Return the (X, Y) coordinate for the center point of the cell that contains the specified text.  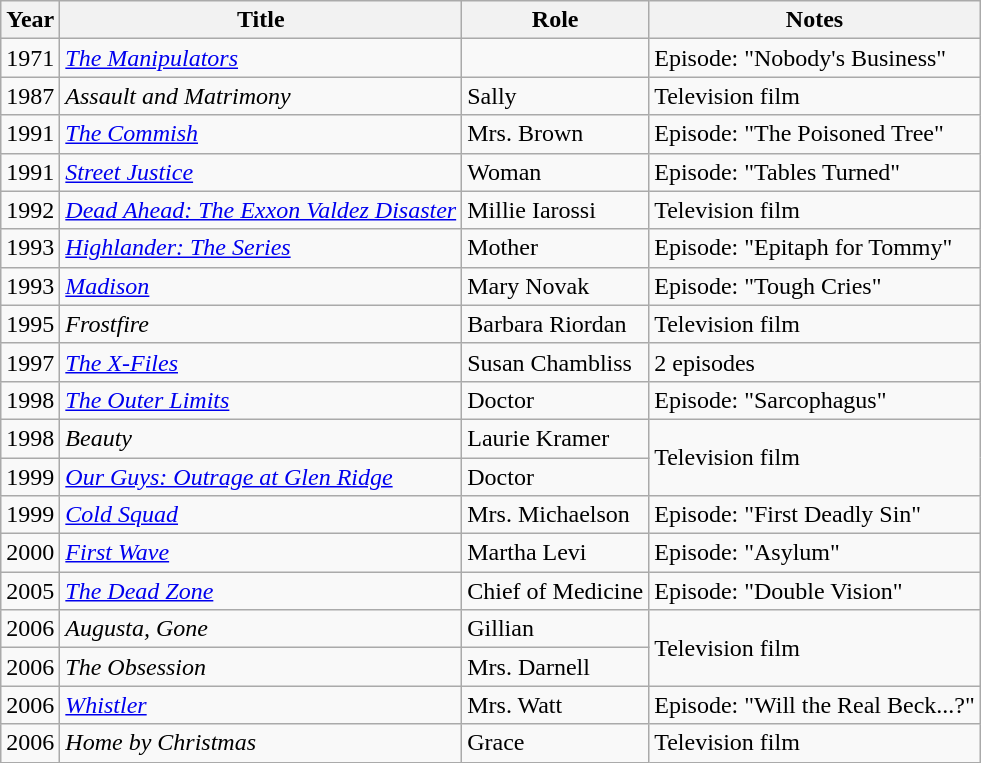
Martha Levi (556, 553)
Highlander: The Series (261, 248)
Episode: "Tables Turned" (815, 172)
Episode: "First Deadly Sin" (815, 515)
The Commish (261, 134)
The Dead Zone (261, 591)
Episode: "Will the Real Beck...?" (815, 705)
Beauty (261, 438)
1995 (30, 324)
2000 (30, 553)
The Obsession (261, 667)
Episode: "Double Vision" (815, 591)
Gillian (556, 629)
Dead Ahead: The Exxon Valdez Disaster (261, 210)
Mrs. Brown (556, 134)
Sally (556, 96)
Assault and Matrimony (261, 96)
Barbara Riordan (556, 324)
Augusta, Gone (261, 629)
Mrs. Darnell (556, 667)
1987 (30, 96)
Episode: "Sarcophagus" (815, 400)
Mother (556, 248)
Mrs. Michaelson (556, 515)
1997 (30, 362)
Grace (556, 743)
Street Justice (261, 172)
Episode: "Tough Cries" (815, 286)
Whistler (261, 705)
Frostfire (261, 324)
Susan Chambliss (556, 362)
Notes (815, 20)
Episode: "Nobody's Business" (815, 58)
2005 (30, 591)
The Manipulators (261, 58)
Episode: "Asylum" (815, 553)
The X-Files (261, 362)
Mrs. Watt (556, 705)
Laurie Kramer (556, 438)
Millie Iarossi (556, 210)
1992 (30, 210)
Role (556, 20)
Episode: "The Poisoned Tree" (815, 134)
Year (30, 20)
Title (261, 20)
2 episodes (815, 362)
Our Guys: Outrage at Glen Ridge (261, 477)
Madison (261, 286)
Woman (556, 172)
Chief of Medicine (556, 591)
Cold Squad (261, 515)
Episode: "Epitaph for Tommy" (815, 248)
1971 (30, 58)
Mary Novak (556, 286)
Home by Christmas (261, 743)
The Outer Limits (261, 400)
First Wave (261, 553)
